Return the (X, Y) coordinate for the center point of the cell that contains the specified text.  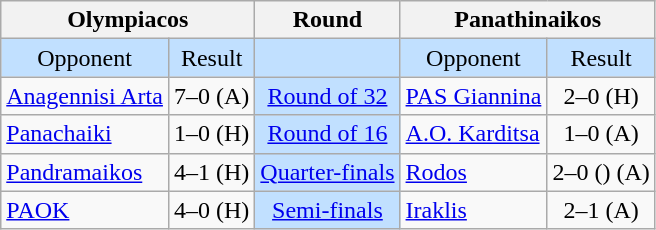
2–0 () (A) (601, 172)
Round of 32 (328, 96)
Panachaiki (85, 134)
Rodos (474, 172)
7–0 (A) (211, 96)
Olympiacos (128, 20)
Panathinaikos (528, 20)
Round of 16 (328, 134)
4–0 (H) (211, 210)
2–1 (A) (601, 210)
1–0 (A) (601, 134)
PAS Giannina (474, 96)
Quarter-finals (328, 172)
A.O. Karditsa (474, 134)
Semi-finals (328, 210)
4–1 (H) (211, 172)
2–0 (H) (601, 96)
1–0 (H) (211, 134)
Anagennisi Arta (85, 96)
PAOK (85, 210)
Pandramaikos (85, 172)
Round (328, 20)
Iraklis (474, 210)
